For the text-containing cell, return its midpoint in (X, Y) coordinate format. 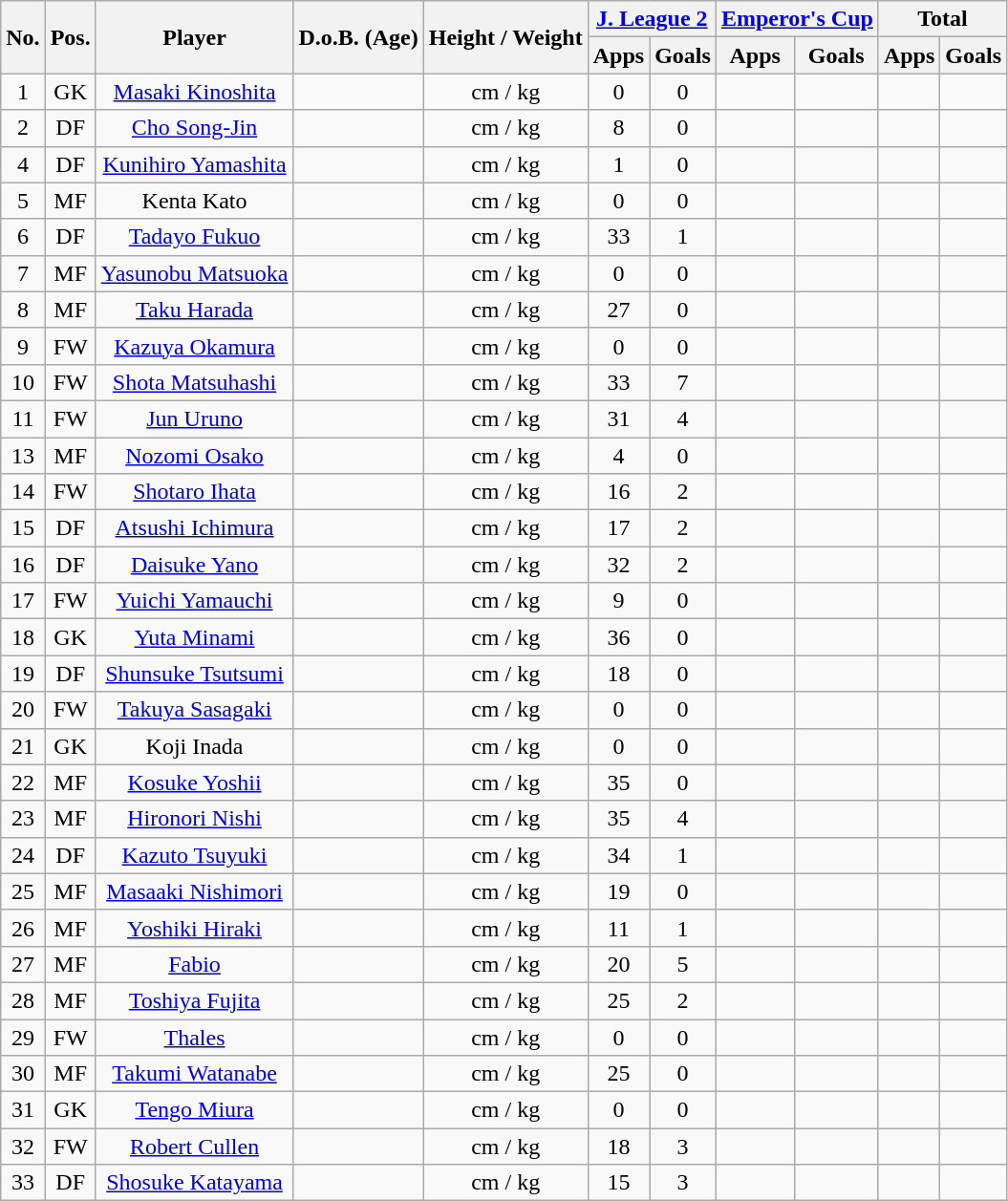
Daisuke Yano (195, 565)
Kazuya Okamura (195, 346)
Kenta Kato (195, 201)
Atsushi Ichimura (195, 528)
36 (618, 637)
34 (618, 855)
Koji Inada (195, 746)
Total (942, 19)
Height / Weight (505, 37)
Takumi Watanabe (195, 1074)
10 (23, 382)
Yuichi Yamauchi (195, 601)
Shunsuke Tsutsumi (195, 674)
Kazuto Tsuyuki (195, 855)
Nozomi Osako (195, 456)
Pos. (71, 37)
Masaaki Nishimori (195, 891)
14 (23, 492)
Yoshiki Hiraki (195, 928)
Shota Matsuhashi (195, 382)
13 (23, 456)
Tengo Miura (195, 1110)
Hironori Nishi (195, 819)
Yuta Minami (195, 637)
Tadayo Fukuo (195, 237)
Cho Song-Jin (195, 128)
Yasunobu Matsuoka (195, 273)
22 (23, 783)
28 (23, 1000)
Jun Uruno (195, 418)
30 (23, 1074)
23 (23, 819)
Fabio (195, 964)
Shotaro Ihata (195, 492)
Takuya Sasagaki (195, 710)
Robert Cullen (195, 1147)
Masaki Kinoshita (195, 92)
Toshiya Fujita (195, 1000)
24 (23, 855)
Thales (195, 1037)
Kunihiro Yamashita (195, 164)
Taku Harada (195, 310)
No. (23, 37)
Shosuke Katayama (195, 1183)
D.o.B. (Age) (358, 37)
21 (23, 746)
J. League 2 (652, 19)
Player (195, 37)
Emperor's Cup (797, 19)
29 (23, 1037)
26 (23, 928)
6 (23, 237)
Kosuke Yoshii (195, 783)
